Search for the cell housing the specified text and yield its [x, y] center coordinate. 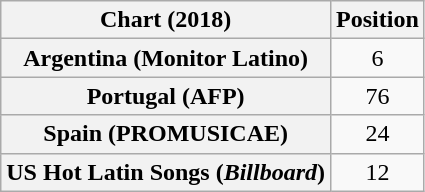
Position [378, 20]
US Hot Latin Songs (Billboard) [166, 172]
6 [378, 58]
Chart (2018) [166, 20]
12 [378, 172]
Argentina (Monitor Latino) [166, 58]
76 [378, 96]
24 [378, 134]
Portugal (AFP) [166, 96]
Spain (PROMUSICAE) [166, 134]
